For the text-containing cell, return its midpoint in [X, Y] coordinate format. 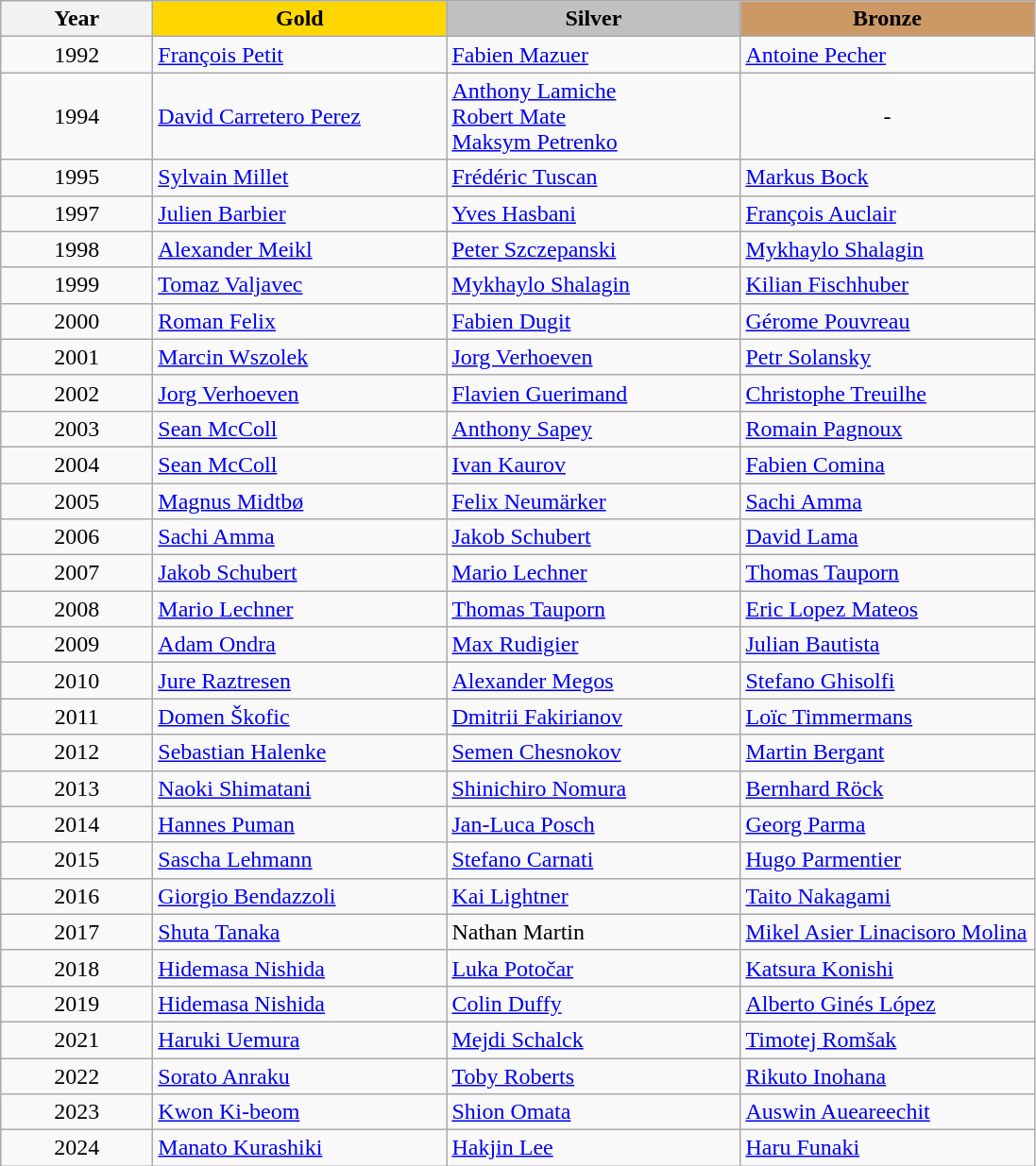
2009 [77, 645]
Sascha Lehmann [300, 860]
Sorato Anraku [300, 1075]
Tomaz Valjavec [300, 285]
Adam Ondra [300, 645]
David Carretero Perez [300, 116]
1994 [77, 116]
Marcin Wszolek [300, 357]
Roman Felix [300, 321]
Auswin Aueareechit [888, 1112]
Year [77, 19]
Loïc Timmermans [888, 717]
2012 [77, 752]
Gold [300, 19]
2023 [77, 1112]
Stefano Ghisolfi [888, 681]
1999 [77, 285]
Haruki Uemura [300, 1039]
Julian Bautista [888, 645]
- [888, 116]
Fabien Dugit [593, 321]
2022 [77, 1075]
Hannes Puman [300, 824]
2006 [77, 537]
Naoki Shimatani [300, 788]
Alexander Megos [593, 681]
Semen Chesnokov [593, 752]
Christophe Treuilhe [888, 393]
Martin Bergant [888, 752]
Frédéric Tuscan [593, 177]
Hugo Parmentier [888, 860]
2000 [77, 321]
Manato Kurashiki [300, 1148]
Bernhard Röck [888, 788]
Alberto Ginés López [888, 1004]
Shinichiro Nomura [593, 788]
2002 [77, 393]
2005 [77, 501]
Kwon Ki-beom [300, 1112]
Dmitrii Fakirianov [593, 717]
Eric Lopez Mateos [888, 609]
Kai Lightner [593, 896]
Stefano Carnati [593, 860]
Bronze [888, 19]
Fabien Comina [888, 465]
Timotej Romšak [888, 1039]
Toby Roberts [593, 1075]
Markus Bock [888, 177]
2019 [77, 1004]
Max Rudigier [593, 645]
Rikuto Inohana [888, 1075]
Shion Omata [593, 1112]
Mikel Asier Linacisoro Molina [888, 932]
Georg Parma [888, 824]
François Auclair [888, 213]
Giorgio Bendazzoli [300, 896]
2010 [77, 681]
2003 [77, 429]
Flavien Guerimand [593, 393]
Colin Duffy [593, 1004]
Taito Nakagami [888, 896]
1998 [77, 249]
2013 [77, 788]
Fabien Mazuer [593, 55]
1995 [77, 177]
Jure Raztresen [300, 681]
2001 [77, 357]
Haru Funaki [888, 1148]
Mejdi Schalck [593, 1039]
Luka Potočar [593, 968]
Jan-Luca Posch [593, 824]
Julien Barbier [300, 213]
2021 [77, 1039]
Domen Škofic [300, 717]
Alexander Meikl [300, 249]
Silver [593, 19]
2004 [77, 465]
Magnus Midtbø [300, 501]
Anthony Lamiche Robert Mate Maksym Petrenko [593, 116]
Felix Neumärker [593, 501]
Yves Hasbani [593, 213]
Sebastian Halenke [300, 752]
2018 [77, 968]
François Petit [300, 55]
2016 [77, 896]
David Lama [888, 537]
2017 [77, 932]
Hakjin Lee [593, 1148]
Petr Solansky [888, 357]
Antoine Pecher [888, 55]
2008 [77, 609]
2024 [77, 1148]
Peter Szczepanski [593, 249]
2007 [77, 573]
2011 [77, 717]
Kilian Fischhuber [888, 285]
1997 [77, 213]
1992 [77, 55]
Shuta Tanaka [300, 932]
2014 [77, 824]
Sylvain Millet [300, 177]
Romain Pagnoux [888, 429]
Anthony Sapey [593, 429]
Gérome Pouvreau [888, 321]
Nathan Martin [593, 932]
Ivan Kaurov [593, 465]
2015 [77, 860]
Katsura Konishi [888, 968]
